Pinpoint the cell where the given text exists, returning its [X, Y] midpoint coordinate. 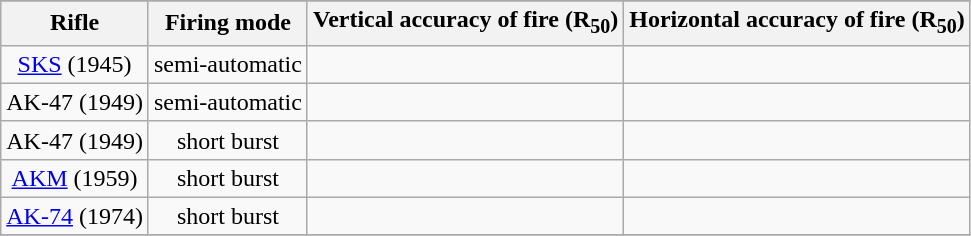
AK-74 (1974) [75, 216]
Firing mode [228, 23]
Rifle [75, 23]
AKM (1959) [75, 178]
Vertical accuracy of fire (R50) [465, 23]
Horizontal accuracy of fire (R50) [797, 23]
SKS (1945) [75, 64]
